From the cell containing the given text, extract its center point as [x, y] coordinate. 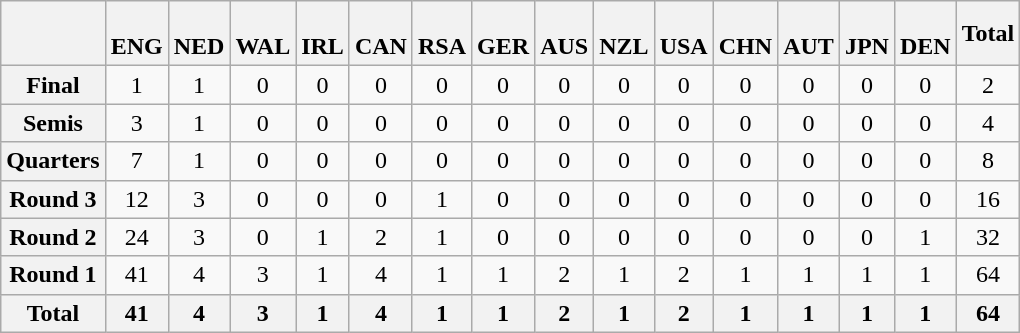
32 [988, 237]
AUS [564, 34]
RSA [442, 34]
JPN [866, 34]
12 [136, 199]
CAN [380, 34]
ENG [136, 34]
GER [504, 34]
8 [988, 161]
Semis [53, 123]
24 [136, 237]
NED [199, 34]
AUT [809, 34]
7 [136, 161]
16 [988, 199]
Final [53, 85]
DEN [925, 34]
Quarters [53, 161]
Round 3 [53, 199]
IRL [323, 34]
Round 2 [53, 237]
CHN [745, 34]
NZL [624, 34]
WAL [263, 34]
Round 1 [53, 275]
USA [684, 34]
